Scan for the cell matching the given text and deliver its (x, y) coordinate at center. 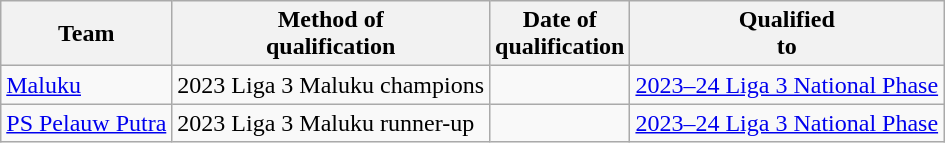
2023 Liga 3 Maluku champions (331, 85)
2023 Liga 3 Maluku runner-up (331, 123)
Method of qualification (331, 34)
Team (86, 34)
Maluku (86, 85)
Qualified to (787, 34)
PS Pelauw Putra (86, 123)
Date of qualification (560, 34)
